Provide the (x, y) coordinate of the cell's center where the given text is located.  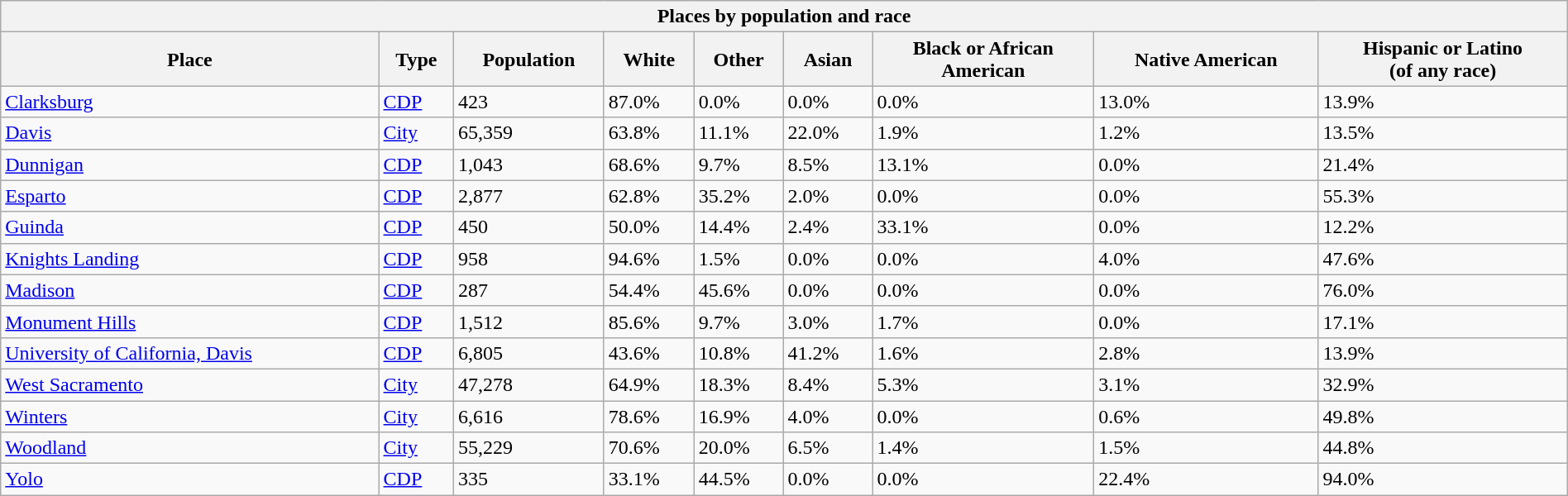
1.9% (983, 133)
Monument Hills (190, 322)
423 (529, 102)
Davis (190, 133)
6.5% (828, 448)
2.8% (1206, 353)
1,043 (529, 165)
3.1% (1206, 384)
Places by population and race (784, 17)
44.5% (739, 479)
6,616 (529, 416)
Place (190, 60)
47.6% (1442, 259)
1.2% (1206, 133)
20.0% (739, 448)
Clarksburg (190, 102)
55,229 (529, 448)
5.3% (983, 384)
University of California, Davis (190, 353)
13.1% (983, 165)
Guinda (190, 227)
32.9% (1442, 384)
85.6% (648, 322)
Black or AfricanAmerican (983, 60)
West Sacramento (190, 384)
18.3% (739, 384)
45.6% (739, 290)
1.4% (983, 448)
Knights Landing (190, 259)
Asian (828, 60)
Dunnigan (190, 165)
12.2% (1442, 227)
0.6% (1206, 416)
17.1% (1442, 322)
94.0% (1442, 479)
Hispanic or Latino(of any race) (1442, 60)
450 (529, 227)
63.8% (648, 133)
2.0% (828, 196)
335 (529, 479)
44.8% (1442, 448)
16.9% (739, 416)
47,278 (529, 384)
White (648, 60)
55.3% (1442, 196)
6,805 (529, 353)
1,512 (529, 322)
50.0% (648, 227)
Esparto (190, 196)
43.6% (648, 353)
8.5% (828, 165)
70.6% (648, 448)
68.6% (648, 165)
64.9% (648, 384)
54.4% (648, 290)
41.2% (828, 353)
Yolo (190, 479)
Woodland (190, 448)
Population (529, 60)
2,877 (529, 196)
11.1% (739, 133)
Native American (1206, 60)
Winters (190, 416)
65,359 (529, 133)
Madison (190, 290)
3.0% (828, 322)
94.6% (648, 259)
1.6% (983, 353)
8.4% (828, 384)
Type (416, 60)
13.0% (1206, 102)
35.2% (739, 196)
21.4% (1442, 165)
14.4% (739, 227)
87.0% (648, 102)
62.8% (648, 196)
10.8% (739, 353)
13.5% (1442, 133)
2.4% (828, 227)
22.0% (828, 133)
Other (739, 60)
287 (529, 290)
76.0% (1442, 290)
22.4% (1206, 479)
49.8% (1442, 416)
78.6% (648, 416)
1.7% (983, 322)
958 (529, 259)
